Search for the cell housing the specified text and yield its [X, Y] center coordinate. 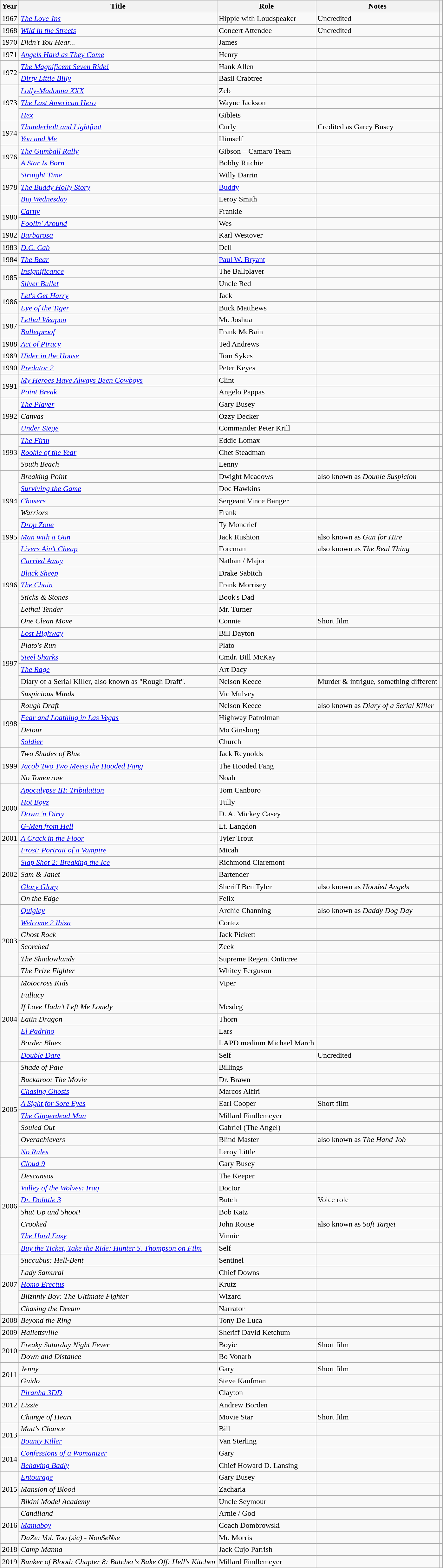
Bill [266, 1429]
Beyond the Ring [118, 1321]
The Gingerdead Man [118, 1115]
Felix [266, 898]
Richmond Claremont [266, 862]
The Shadowlands [118, 959]
Voice role [377, 1200]
Diary of a Serial Killer, also known as "Rough Draft". [118, 681]
Sergeant Vince Banger [266, 500]
Wizard [266, 1296]
Breaking Point [118, 476]
The Prize Fighter [118, 971]
Earl Cooper [266, 1103]
Tully [266, 802]
Leroy Little [266, 1152]
Hider in the House [118, 356]
Lethal Weapon [118, 320]
Highway Patrolman [266, 717]
James [266, 42]
Matt's Chance [118, 1429]
Suspicious Minds [118, 693]
Buck Matthews [266, 308]
2011 [10, 1375]
D.C. Cab [118, 247]
Quigley [118, 910]
Rookie of the Year [118, 452]
Connie [266, 621]
Sam & Janet [118, 874]
One Clean Move [118, 621]
Cmdr. Bill McKay [266, 657]
Bulletproof [118, 332]
Giblets [266, 115]
1998 [10, 723]
G-Men from Hell [118, 826]
The Magnificent Seven Ride! [118, 67]
The Hooded Fang [266, 766]
Jenny [118, 1369]
Apocalypse III: Tribulation [118, 790]
Let's Get Harry [118, 296]
Zeek [266, 947]
also known as Double Suspicion [377, 476]
Notes [377, 6]
Mamaboy [118, 1526]
Under Siege [118, 428]
Dirty Little Billy [118, 79]
Curly [266, 127]
1967 [10, 18]
Viper [266, 983]
The Keeper [266, 1176]
1992 [10, 416]
The Love-Ins [118, 18]
Mr. Joshua [266, 320]
Chasers [118, 500]
Blind Master [266, 1140]
2003 [10, 940]
Freaky Saturday Night Fever [118, 1345]
LAPD medium Michael March [266, 1043]
No Rules [118, 1152]
Van Sterling [266, 1441]
The Rage [118, 669]
The Hard Easy [118, 1236]
Sheriff Ben Tyler [266, 886]
Willy Darrin [266, 175]
Predator 2 [118, 368]
Plato's Run [118, 645]
1976 [10, 157]
Frank Morrisey [266, 585]
Lt. Langdon [266, 826]
Murder & intrigue, something different [377, 681]
2002 [10, 874]
Hank Allen [266, 67]
Jack Reynolds [266, 754]
Sentinel [266, 1260]
Camp Manna [118, 1550]
The Ballplayer [266, 271]
Carny [118, 211]
Tom Canboro [266, 790]
also known as The Real Thing [377, 549]
2004 [10, 1019]
Boyie [266, 1345]
2008 [10, 1321]
DaZe: Vol. Too (sic) - NonSeNse [118, 1538]
Lenny [266, 464]
2018 [10, 1550]
Lizzie [118, 1405]
The Player [118, 404]
Souled Out [118, 1128]
Piranha 3DD [118, 1393]
Tyler Trout [266, 838]
2019 [10, 1562]
Hot Boyz [118, 802]
Didn't You Hear... [118, 42]
Billings [266, 1067]
1999 [10, 766]
Ozzy Decker [266, 416]
Blizhniy Boy: The Ultimate Fighter [118, 1296]
Point Break [118, 392]
Drake Sabitch [266, 573]
Ty Moncrief [266, 525]
Commander Peter Krill [266, 428]
Movie Star [266, 1417]
Vinnie [266, 1236]
Down 'n Dirty [118, 814]
1991 [10, 386]
Buy the Ticket, Take the Ride: Hunter S. Thompson on Film [118, 1248]
1986 [10, 302]
Barbarosa [118, 235]
Cortez [266, 923]
Concert Attendee [266, 30]
Change of Heart [118, 1417]
1983 [10, 247]
Basil Crabtree [266, 79]
Hex [118, 115]
Fear and Loathing in Las Vegas [118, 717]
Henry [266, 54]
No Tomorrow [118, 778]
Chet Steadman [266, 452]
The Gumball Rally [118, 151]
Angels Hard as They Come [118, 54]
Arnie / God [266, 1514]
Noah [266, 778]
2001 [10, 838]
Mr. Turner [266, 609]
2012 [10, 1405]
South Beach [118, 464]
Dr. Dolittle 3 [118, 1200]
Frank McBain [266, 332]
1985 [10, 277]
Crooked [118, 1224]
Straight Time [118, 175]
Steel Sharks [118, 657]
1968 [10, 30]
On the Edge [118, 898]
Dr. Brawn [266, 1079]
Clayton [266, 1393]
2006 [10, 1206]
Credited as Garey Busey [377, 127]
My Heroes Have Always Been Cowboys [118, 380]
Behaving Badly [118, 1465]
Wayne Jackson [266, 103]
Motocross Kids [118, 983]
Peter Keyes [266, 368]
Uncle Seymour [266, 1501]
Ghost Rock [118, 935]
Zacharia [266, 1489]
Hippie with Loudspeaker [266, 18]
Wes [266, 223]
Frost: Portrait of a Vampire [118, 850]
Art Dacy [266, 669]
Foolin' Around [118, 223]
1982 [10, 235]
Sticks & Stones [118, 597]
Valley of the Wolves: Iraq [118, 1188]
Gibson – Camaro Team [266, 151]
The Chain [118, 585]
El Padrino [118, 1031]
also known as Gun for Hire [377, 537]
Two Shades of Blue [118, 754]
Frankie [266, 211]
also known as Hooded Angels [377, 886]
Paul W. Bryant [266, 259]
Krutz [266, 1284]
1978 [10, 187]
Leroy Smith [266, 199]
The Bear [118, 259]
Overachievers [118, 1140]
also known as Diary of a Serial Killer [377, 705]
Double Dare [118, 1055]
Confessions of a Womanizer [118, 1453]
2010 [10, 1351]
Title [118, 6]
Narrator [266, 1309]
A Sight for Sore Eyes [118, 1103]
Role [266, 6]
Eddie Lomax [266, 440]
Thorn [266, 1019]
Bo Vonarb [266, 1357]
Ted Andrews [266, 344]
Jack Pickett [266, 935]
1993 [10, 452]
Thunderbolt and Lightfoot [118, 127]
Tony De Luca [266, 1321]
Plato [266, 645]
also known as Daddy Dog Day [377, 910]
Steve Kaufman [266, 1381]
Shade of Pale [118, 1067]
Slap Shot 2: Breaking the Ice [118, 862]
1989 [10, 356]
Wild in the Streets [118, 30]
Book's Dad [266, 597]
A Crack in the Floor [118, 838]
Guido [118, 1381]
2009 [10, 1333]
Doctor [266, 1188]
Candiland [118, 1514]
Archie Channing [266, 910]
1987 [10, 326]
Mesdeg [266, 1007]
Supreme Regent Onticree [266, 959]
1970 [10, 42]
Hallettsville [118, 1333]
1971 [10, 54]
1984 [10, 259]
Coach Dombrowski [266, 1526]
Bunker of Blood: Chapter 8: Butcher's Bake Off: Hell's Kitchen [118, 1562]
Doc Hawkins [266, 488]
A Star Is Born [118, 163]
1974 [10, 133]
Detour [118, 730]
Bikini Model Academy [118, 1501]
1994 [10, 500]
D. A. Mickey Casey [266, 814]
You and Me [118, 139]
2014 [10, 1459]
Silver Bullet [118, 284]
Karl Westover [266, 235]
Angelo Pappas [266, 392]
Insignificance [118, 271]
Cloud 9 [118, 1164]
Scorched [118, 947]
Bob Katz [266, 1212]
2016 [10, 1526]
Black Sheep [118, 573]
Lars [266, 1031]
1988 [10, 344]
Chasing the Dream [118, 1309]
Sheriff David Ketchum [266, 1333]
Man with a Gun [118, 537]
Lost Highway [118, 633]
Bartender [266, 874]
Uncle Red [266, 284]
The Firm [118, 440]
2007 [10, 1284]
Surviving the Game [118, 488]
The Last American Hero [118, 103]
1980 [10, 217]
Canvas [118, 416]
Shut Up and Shoot! [118, 1212]
Chasing Ghosts [118, 1091]
Dell [266, 247]
Drop Zone [118, 525]
Rough Draft [118, 705]
also known as Soft Target [377, 1224]
Jack [266, 296]
Descansos [118, 1176]
Bill Dayton [266, 633]
Vic Mulvey [266, 693]
Carried Away [118, 561]
Zeb [266, 91]
Tom Sykes [266, 356]
Bounty Killer [118, 1441]
Frank [266, 513]
Warriors [118, 513]
Bobby Ritchie [266, 163]
also known as The Hand Job [377, 1140]
Year [10, 6]
2000 [10, 808]
1996 [10, 585]
Act of Piracy [118, 344]
Big Wednesday [118, 199]
Micah [266, 850]
1973 [10, 103]
Himself [266, 139]
Gabriel (The Angel) [266, 1128]
Eye of the Tiger [118, 308]
Livers Ain't Cheap [118, 549]
Lolly-Madonna XXX [118, 91]
Latin Dragon [118, 1019]
Jack Cujo Parrish [266, 1550]
Lethal Tender [118, 609]
The Buddy Holly Story [118, 187]
Soldier [118, 742]
Mo Ginsburg [266, 730]
Whitey Ferguson [266, 971]
Chief Howard D. Lansing [266, 1465]
Succubus: Hell-Bent [118, 1260]
Jacob Two Two Meets the Hooded Fang [118, 766]
Buddy [266, 187]
Chief Downs [266, 1272]
2015 [10, 1489]
1997 [10, 663]
Mansion of Blood [118, 1489]
Foreman [266, 549]
John Rouse [266, 1224]
2005 [10, 1109]
Border Blues [118, 1043]
Welcome 2 Ibiza [118, 923]
1995 [10, 537]
Dwight Meadows [266, 476]
Mr. Morris [266, 1538]
Entourage [118, 1477]
Nathan / Major [266, 561]
If Love Hadn't Left Me Lonely [118, 1007]
Lady Samurai [118, 1272]
Down and Distance [118, 1357]
Glory Glory [118, 886]
Clint [266, 380]
1972 [10, 73]
Jack Rushton [266, 537]
Andrew Borden [266, 1405]
Church [266, 742]
1990 [10, 368]
Fallacy [118, 995]
Buckaroo: The Movie [118, 1079]
2013 [10, 1435]
Butch [266, 1200]
Marcos Alfiri [266, 1091]
Homo Erectus [118, 1284]
